Output the (x, y) coordinate of the center of the cell containing the given text.  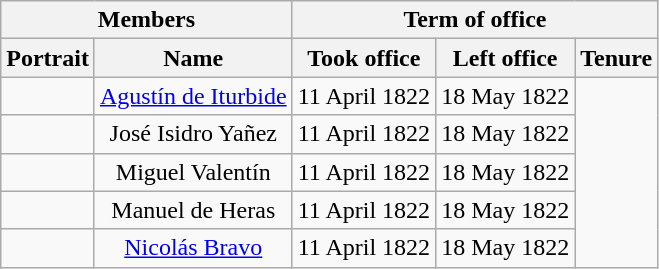
Name (193, 58)
Tenure (616, 58)
Manuel de Heras (193, 210)
Portrait (48, 58)
Nicolás Bravo (193, 248)
Agustín de Iturbide (193, 96)
José Isidro Yañez (193, 134)
Term of office (475, 20)
Took office (364, 58)
Left office (506, 58)
Members (146, 20)
Miguel Valentín (193, 172)
